Return the [X, Y] coordinate for the center point of the cell that contains the specified text.  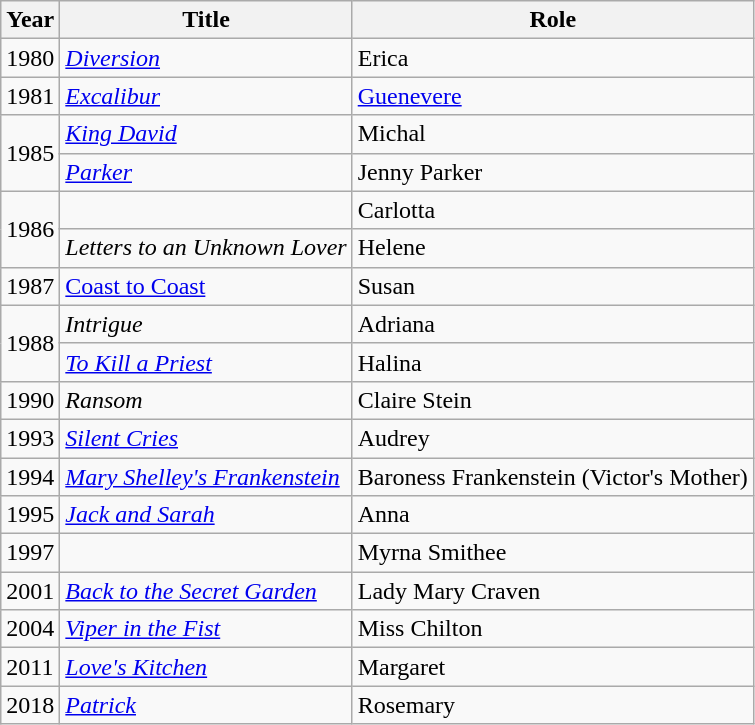
1995 [30, 515]
Excalibur [206, 96]
Myrna Smithee [552, 553]
1980 [30, 58]
Claire Stein [552, 400]
1988 [30, 343]
1987 [30, 286]
Ransom [206, 400]
Carlotta [552, 210]
2011 [30, 667]
Intrigue [206, 324]
Baroness Frankenstein (Victor's Mother) [552, 477]
Audrey [552, 438]
1985 [30, 153]
To Kill a Priest [206, 362]
1981 [30, 96]
1994 [30, 477]
Halina [552, 362]
Anna [552, 515]
Viper in the Fist [206, 629]
2004 [30, 629]
Coast to Coast [206, 286]
Miss Chilton [552, 629]
1997 [30, 553]
Lady Mary Craven [552, 591]
Guenevere [552, 96]
Title [206, 20]
2018 [30, 705]
1990 [30, 400]
Love's Kitchen [206, 667]
1993 [30, 438]
1986 [30, 229]
2001 [30, 591]
Jenny Parker [552, 172]
Diversion [206, 58]
Year [30, 20]
Margaret [552, 667]
Michal [552, 134]
Back to the Secret Garden [206, 591]
Parker [206, 172]
Role [552, 20]
Rosemary [552, 705]
King David [206, 134]
Silent Cries [206, 438]
Helene [552, 248]
Susan [552, 286]
Jack and Sarah [206, 515]
Erica [552, 58]
Letters to an Unknown Lover [206, 248]
Mary Shelley's Frankenstein [206, 477]
Adriana [552, 324]
Patrick [206, 705]
